Return [x, y] of the center of cell containing provided text 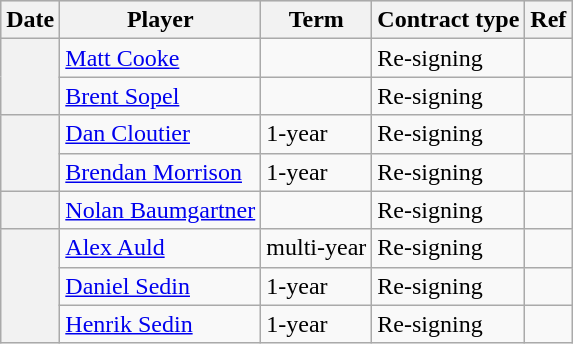
Matt Cooke [160, 58]
Contract type [448, 20]
Nolan Baumgartner [160, 210]
Daniel Sedin [160, 286]
Brent Sopel [160, 96]
Alex Auld [160, 248]
Brendan Morrison [160, 172]
Player [160, 20]
Term [316, 20]
Date [30, 20]
Henrik Sedin [160, 324]
Dan Cloutier [160, 134]
multi-year [316, 248]
Ref [548, 20]
